Detect which cell encompasses the target text, then output its (x, y) center coordinate. 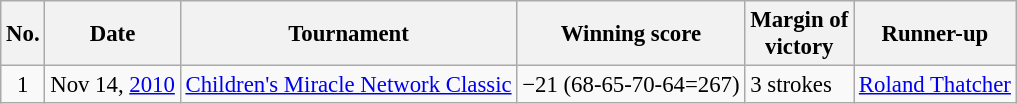
1 (23, 85)
Date (112, 34)
Winning score (631, 34)
Children's Miracle Network Classic (348, 85)
3 strokes (800, 85)
Roland Thatcher (936, 85)
Tournament (348, 34)
Runner-up (936, 34)
Nov 14, 2010 (112, 85)
−21 (68-65-70-64=267) (631, 85)
Margin ofvictory (800, 34)
No. (23, 34)
